Output the (x, y) coordinate of the center of the cell containing the given text.  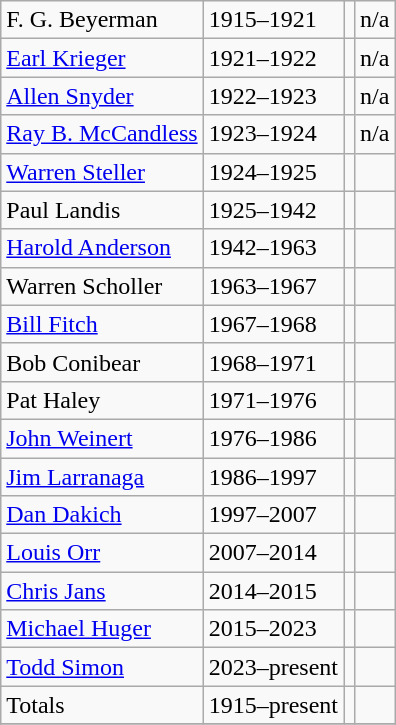
2014–2015 (273, 591)
Todd Simon (102, 667)
Bob Conibear (102, 362)
Allen Snyder (102, 96)
1915–present (273, 705)
1997–2007 (273, 515)
1971–1976 (273, 400)
1921–1922 (273, 58)
John Weinert (102, 438)
Earl Krieger (102, 58)
1968–1971 (273, 362)
Warren Steller (102, 172)
1922–1923 (273, 96)
1976–1986 (273, 438)
2015–2023 (273, 629)
Louis Orr (102, 553)
1925–1942 (273, 210)
1942–1963 (273, 248)
2023–present (273, 667)
Paul Landis (102, 210)
Ray B. McCandless (102, 134)
Chris Jans (102, 591)
Dan Dakich (102, 515)
Michael Huger (102, 629)
1923–1924 (273, 134)
1915–1921 (273, 20)
Harold Anderson (102, 248)
1924–1925 (273, 172)
2007–2014 (273, 553)
F. G. Beyerman (102, 20)
Pat Haley (102, 400)
Warren Scholler (102, 286)
Bill Fitch (102, 324)
1986–1997 (273, 477)
1967–1968 (273, 324)
Jim Larranaga (102, 477)
1963–1967 (273, 286)
Totals (102, 705)
